Output the (X, Y) coordinate of the center of the cell containing the given text.  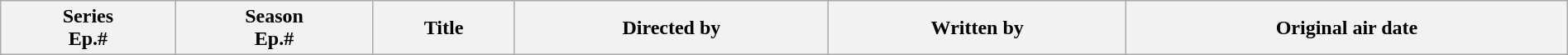
Title (443, 28)
SeasonEp.# (275, 28)
Original air date (1347, 28)
Written by (978, 28)
Directed by (672, 28)
SeriesEp.# (88, 28)
